Extract the (x, y) coordinate from the center of the cell holding the provided text.  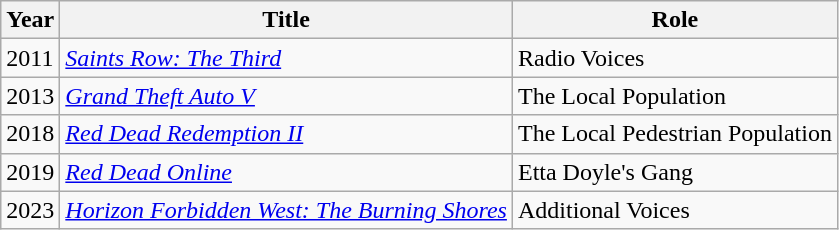
Grand Theft Auto V (286, 96)
Red Dead Online (286, 172)
2018 (30, 134)
Additional Voices (674, 210)
Role (674, 20)
2023 (30, 210)
The Local Pedestrian Population (674, 134)
Red Dead Redemption II (286, 134)
Year (30, 20)
2019 (30, 172)
The Local Population (674, 96)
Etta Doyle's Gang (674, 172)
Title (286, 20)
2011 (30, 58)
2013 (30, 96)
Saints Row: The Third (286, 58)
Radio Voices (674, 58)
Horizon Forbidden West: The Burning Shores (286, 210)
